Determine the [X, Y] coordinate at the center of the cell enclosing the given text.  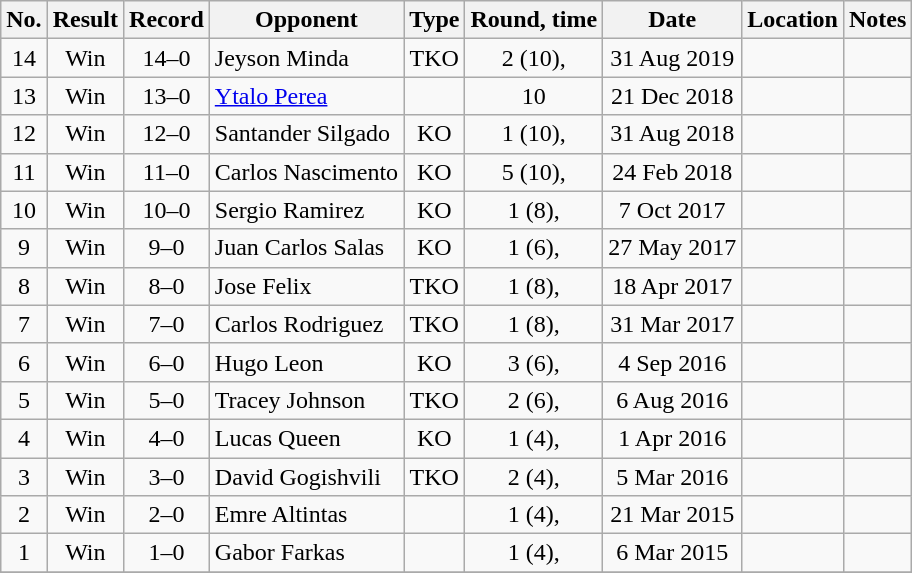
13–0 [167, 96]
No. [24, 20]
6 Aug 2016 [672, 400]
Opponent [306, 20]
Santander Silgado [306, 134]
Carlos Rodriguez [306, 324]
7 [24, 324]
5–0 [167, 400]
Emre Altintas [306, 515]
3 [24, 477]
Result [85, 20]
5 Mar 2016 [672, 477]
David Gogishvili [306, 477]
Record [167, 20]
6 [24, 362]
14 [24, 58]
2 (4), [534, 477]
Tracey Johnson [306, 400]
5 [24, 400]
Juan Carlos Salas [306, 248]
9 [24, 248]
Jeyson Minda [306, 58]
Sergio Ramirez [306, 210]
21 Mar 2015 [672, 515]
4 Sep 2016 [672, 362]
2 [24, 515]
Jose Felix [306, 286]
24 Feb 2018 [672, 172]
1–0 [167, 553]
10–0 [167, 210]
31 Aug 2018 [672, 134]
1 [24, 553]
7 Oct 2017 [672, 210]
1 (6), [534, 248]
14–0 [167, 58]
Round, time [534, 20]
3–0 [167, 477]
6–0 [167, 362]
21 Dec 2018 [672, 96]
11 [24, 172]
1 (10), [534, 134]
Notes [877, 20]
3 (6), [534, 362]
8–0 [167, 286]
2 (10), [534, 58]
Hugo Leon [306, 362]
Carlos Nascimento [306, 172]
2–0 [167, 515]
12 [24, 134]
Gabor Farkas [306, 553]
1 Apr 2016 [672, 438]
8 [24, 286]
Location [793, 20]
9–0 [167, 248]
4 [24, 438]
Date [672, 20]
Type [434, 20]
7–0 [167, 324]
5 (10), [534, 172]
18 Apr 2017 [672, 286]
11–0 [167, 172]
6 Mar 2015 [672, 553]
31 Mar 2017 [672, 324]
4–0 [167, 438]
31 Aug 2019 [672, 58]
13 [24, 96]
27 May 2017 [672, 248]
Ytalo Perea [306, 96]
Lucas Queen [306, 438]
12–0 [167, 134]
2 (6), [534, 400]
